Pinpoint the cell where the given text exists, returning its (X, Y) midpoint coordinate. 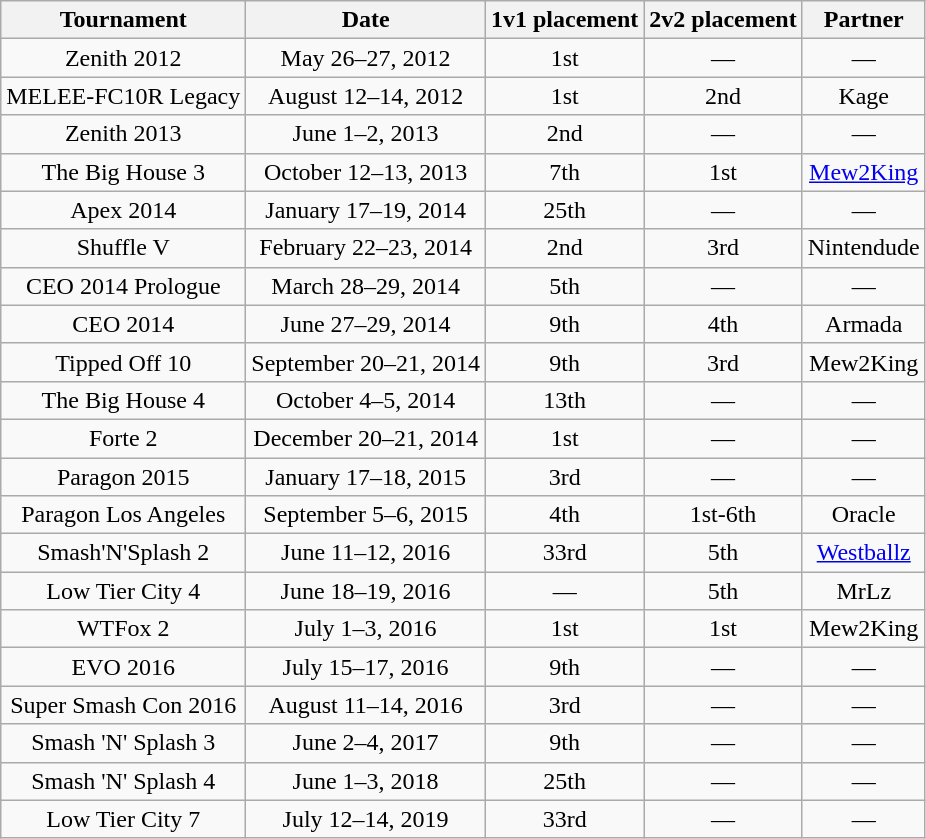
October 12–13, 2013 (366, 172)
June 18–19, 2016 (366, 591)
February 22–23, 2014 (366, 248)
June 11–12, 2016 (366, 553)
Tournament (124, 20)
July 12–14, 2019 (366, 819)
7th (564, 172)
Partner (864, 20)
December 20–21, 2014 (366, 438)
January 17–19, 2014 (366, 210)
Shuffle V (124, 248)
Super Smash Con 2016 (124, 705)
June 1–2, 2013 (366, 134)
Date (366, 20)
Paragon 2015 (124, 477)
Paragon Los Angeles (124, 515)
June 1–3, 2018 (366, 781)
WTFox 2 (124, 629)
Westballz (864, 553)
Zenith 2012 (124, 58)
1v1 placement (564, 20)
Low Tier City 7 (124, 819)
September 20–21, 2014 (366, 362)
The Big House 3 (124, 172)
August 12–14, 2012 (366, 96)
October 4–5, 2014 (366, 400)
Tipped Off 10 (124, 362)
EVO 2016 (124, 667)
2v2 placement (723, 20)
Zenith 2013 (124, 134)
Smash 'N' Splash 3 (124, 743)
July 1–3, 2016 (366, 629)
Nintendude (864, 248)
Armada (864, 324)
June 27–29, 2014 (366, 324)
August 11–14, 2016 (366, 705)
Apex 2014 (124, 210)
May 26–27, 2012 (366, 58)
September 5–6, 2015 (366, 515)
Oracle (864, 515)
MELEE-FC10R Legacy (124, 96)
13th (564, 400)
MrLz (864, 591)
June 2–4, 2017 (366, 743)
1st-6th (723, 515)
Smash'N'Splash 2 (124, 553)
CEO 2014 (124, 324)
Forte 2 (124, 438)
Kage (864, 96)
January 17–18, 2015 (366, 477)
July 15–17, 2016 (366, 667)
CEO 2014 Prologue (124, 286)
Low Tier City 4 (124, 591)
The Big House 4 (124, 400)
March 28–29, 2014 (366, 286)
Smash 'N' Splash 4 (124, 781)
